Return the [X, Y] coordinate for the center point of the cell that contains the specified text.  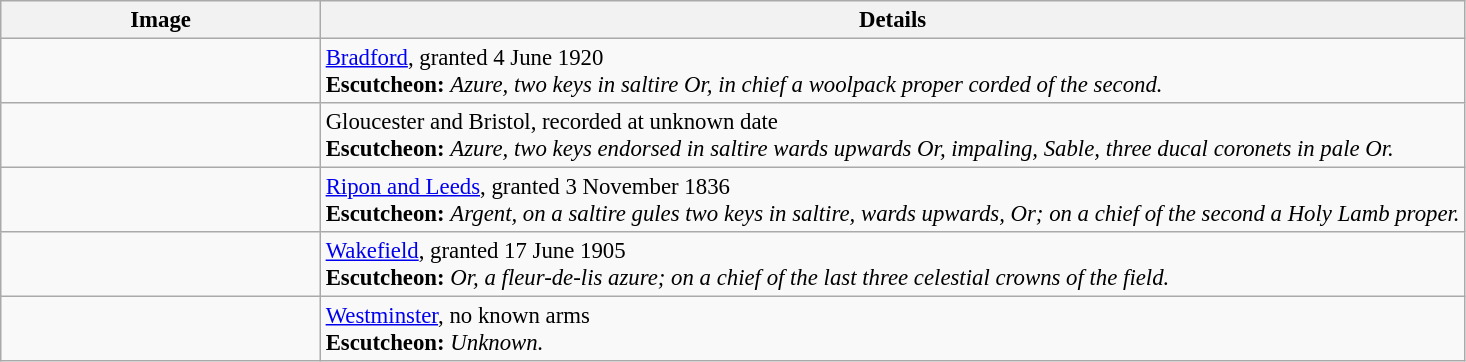
Wakefield, granted 17 June 1905Escutcheon: Or, a fleur-de-lis azure; on a chief of the last three celestial crowns of the field. [892, 264]
Image [161, 20]
Westminster, no known armsEscutcheon: Unknown. [892, 330]
Details [892, 20]
Bradford, granted 4 June 1920Escutcheon: Azure, two keys in saltire Or, in chief a woolpack proper corded of the second. [892, 72]
